Locate the cell with the specified text and output its (X, Y) center coordinate. 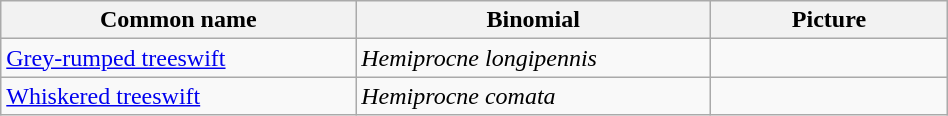
Hemiprocne longipennis (534, 58)
Picture (830, 20)
Grey-rumped treeswift (178, 58)
Hemiprocne comata (534, 96)
Common name (178, 20)
Binomial (534, 20)
Whiskered treeswift (178, 96)
